Search for the cell housing the specified text and yield its [x, y] center coordinate. 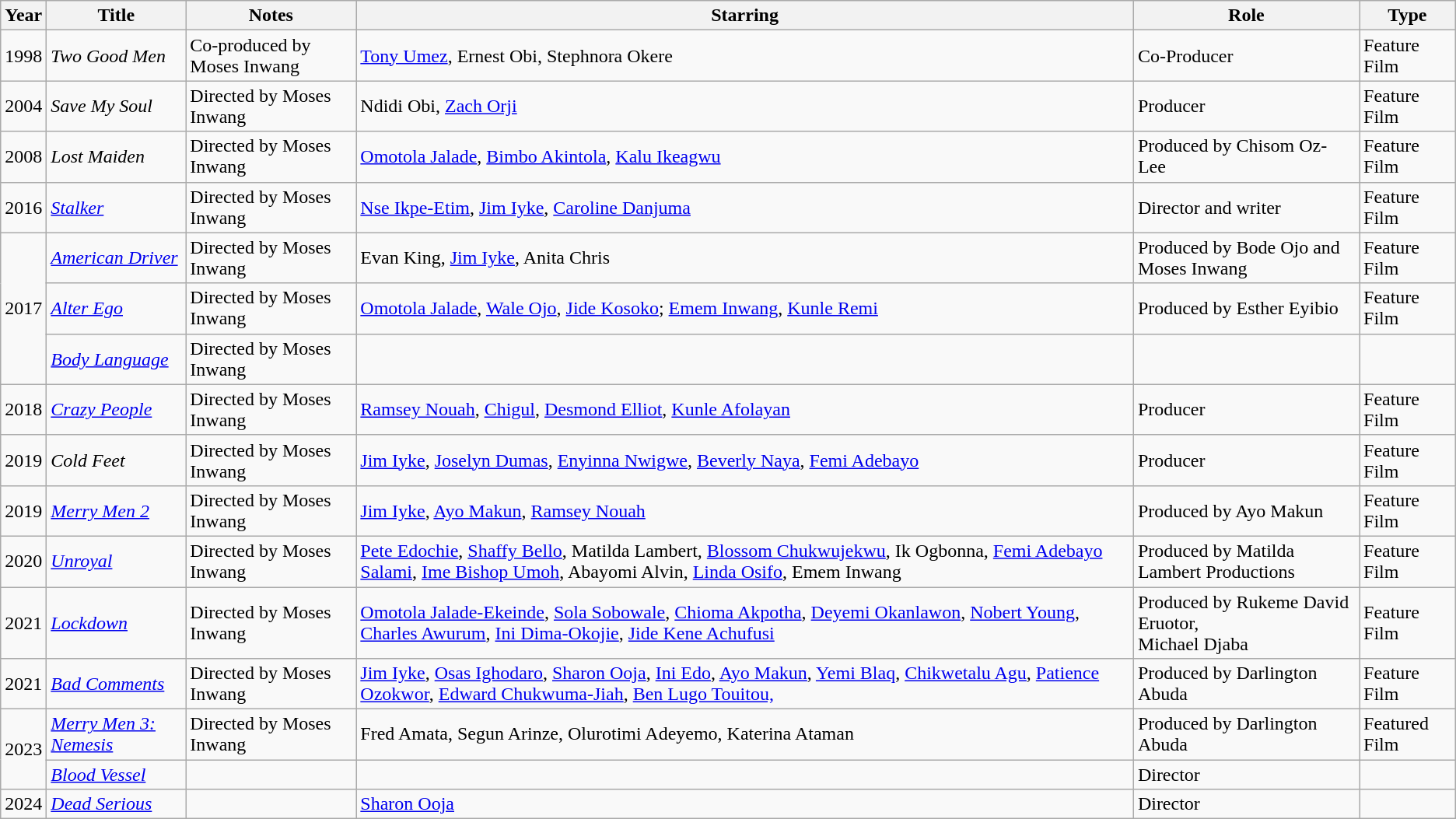
Produced by Matilda Lambert Productions [1246, 562]
Two Good Men [117, 56]
Merry Men 3: Nemesis [117, 734]
Fred Amata, Segun Arinze, Olurotimi Adeyemo, Katerina Ataman [745, 734]
Notes [271, 16]
Starring [745, 16]
American Driver [117, 258]
Omotola Jalade-Ekeinde, Sola Sobowale, Chioma Akpotha, Deyemi Okanlawon, Nobert Young, Charles Awurum, Ini Dima-Okojie, Jide Kene Achufusi [745, 622]
Year [23, 16]
2020 [23, 562]
Omotola Jalade, Wale Ojo, Jide Kosoko; Emem Inwang, Kunle Remi [745, 308]
Produced by Bode Ojo and Moses Inwang [1246, 258]
2023 [23, 750]
2018 [23, 409]
Omotola Jalade, Bimbo Akintola, Kalu Ikeagwu [745, 157]
Merry Men 2 [117, 510]
Produced by Chisom Oz-Lee [1246, 157]
Type [1408, 16]
Evan King, Jim Iyke, Anita Chris [745, 258]
Dead Serious [117, 804]
Jim Iyke, Osas Ighodaro, Sharon Ooja, Ini Edo, Ayo Makun, Yemi Blaq, Chikwetalu Agu, Patience Ozokwor, Edward Chukwuma-Jiah, Ben Lugo Touitou, [745, 684]
Body Language [117, 359]
Alter Ego [117, 308]
Nse Ikpe-Etim, Jim Iyke, Caroline Danjuma [745, 207]
2024 [23, 804]
Role [1246, 16]
Blood Vessel [117, 775]
Lockdown [117, 622]
Ramsey Nouah, Chigul, Desmond Elliot, Kunle Afolayan [745, 409]
Jim Iyke, Joselyn Dumas, Enyinna Nwigwe, Beverly Naya, Femi Adebayo [745, 460]
Bad Comments [117, 684]
Produced by Rukeme David Eruotor,Michael Djaba [1246, 622]
Produced by Ayo Makun [1246, 510]
Lost Maiden [117, 157]
2017 [23, 308]
Save My Soul [117, 106]
Ndidi Obi, Zach Orji [745, 106]
Stalker [117, 207]
Featured Film [1408, 734]
Co-produced by Moses Inwang [271, 56]
Title [117, 16]
Co-Producer [1246, 56]
Jim Iyke, Ayo Makun, Ramsey Nouah [745, 510]
Produced by Esther Eyibio [1246, 308]
2016 [23, 207]
Tony Umez, Ernest Obi, Stephnora Okere [745, 56]
2008 [23, 157]
1998 [23, 56]
Crazy People [117, 409]
Unroyal [117, 562]
Cold Feet [117, 460]
Director and writer [1246, 207]
Sharon Ooja [745, 804]
2004 [23, 106]
